Return the (x, y) coordinate for the center point of the cell that contains the specified text.  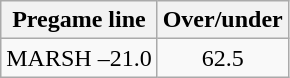
Pregame line (79, 20)
MARSH –21.0 (79, 58)
Over/under (222, 20)
62.5 (222, 58)
